Provide the [X, Y] coordinate of the cell's center where the given text is located.  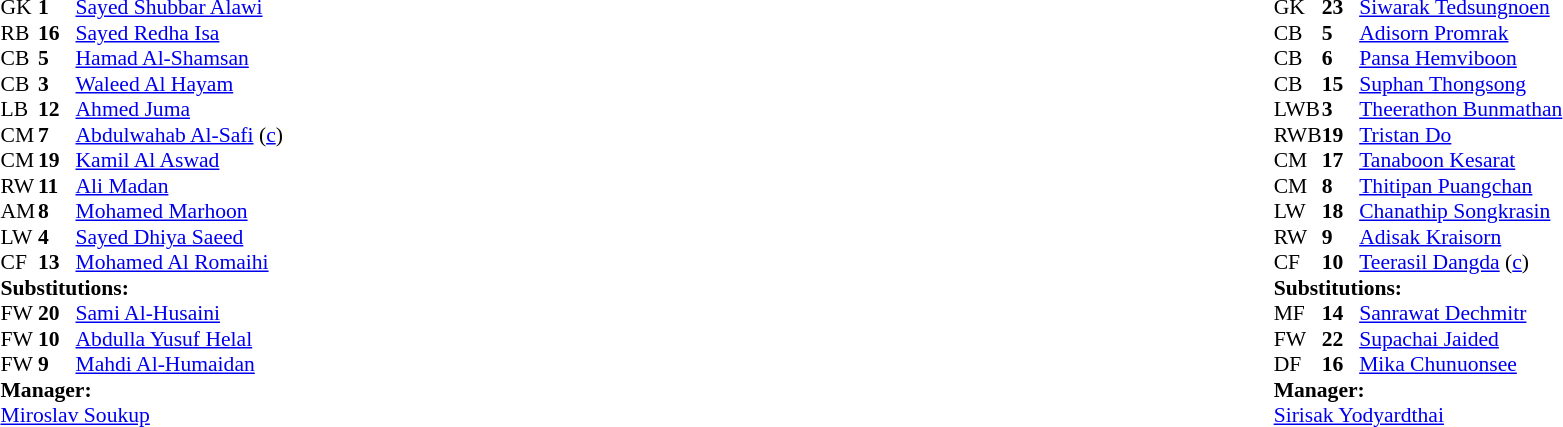
Mohamed Marhoon [180, 211]
Sami Al-Husaini [180, 313]
Mohamed Al Romaihi [180, 263]
Thitipan Puangchan [1460, 186]
18 [1341, 211]
Sayed Redha Isa [180, 33]
RB [19, 33]
Waleed Al Hayam [180, 84]
Kamil Al Aswad [180, 161]
Chanathip Songkrasin [1460, 211]
Abdulla Yusuf Helal [180, 339]
Adisorn Promrak [1460, 33]
Supachai Jaided [1460, 339]
Mika Chunuonsee [1460, 365]
Ahmed Juma [180, 109]
Sanrawat Dechmitr [1460, 313]
LB [19, 109]
20 [57, 313]
11 [57, 186]
Hamad Al-Shamsan [180, 59]
22 [1341, 339]
14 [1341, 313]
Theerathon Bunmathan [1460, 109]
17 [1341, 161]
Mahdi Al-Humaidan [180, 365]
Sayed Dhiya Saeed [180, 237]
Tristan Do [1460, 135]
Ali Madan [180, 186]
13 [57, 263]
15 [1341, 84]
6 [1341, 59]
DF [1298, 365]
Pansa Hemviboon [1460, 59]
AM [19, 211]
4 [57, 237]
Teerasil Dangda (c) [1460, 263]
LWB [1298, 109]
7 [57, 135]
Tanaboon Kesarat [1460, 161]
12 [57, 109]
Abdulwahab Al-Safi (c) [180, 135]
Adisak Kraisorn [1460, 237]
Suphan Thongsong [1460, 84]
RWB [1298, 135]
MF [1298, 313]
